Find where the given text appears and provide that cell's center as [X, Y] coordinate. 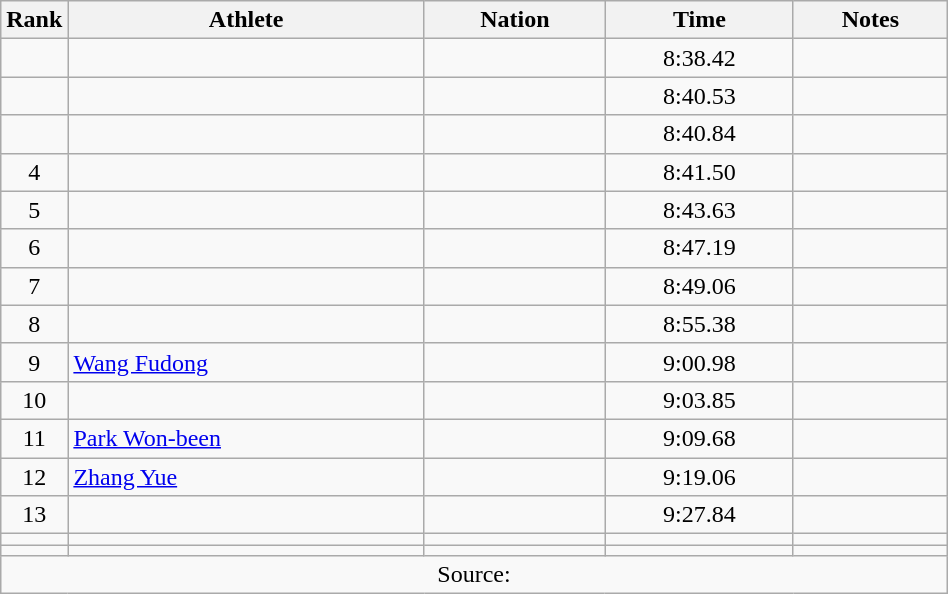
Time [699, 20]
13 [34, 515]
Nation [514, 20]
8:43.63 [699, 210]
8 [34, 324]
7 [34, 286]
8:38.42 [699, 58]
9:00.98 [699, 362]
8:49.06 [699, 286]
Rank [34, 20]
5 [34, 210]
4 [34, 172]
Notes [870, 20]
8:47.19 [699, 248]
10 [34, 400]
Park Won-been [246, 438]
11 [34, 438]
8:41.50 [699, 172]
6 [34, 248]
9:09.68 [699, 438]
9:27.84 [699, 515]
8:40.84 [699, 134]
12 [34, 477]
Zhang Yue [246, 477]
Source: [474, 575]
8:40.53 [699, 96]
Athlete [246, 20]
Wang Fudong [246, 362]
9:19.06 [699, 477]
9:03.85 [699, 400]
9 [34, 362]
8:55.38 [699, 324]
